Scan for the cell matching the given text and deliver its [x, y] coordinate at center. 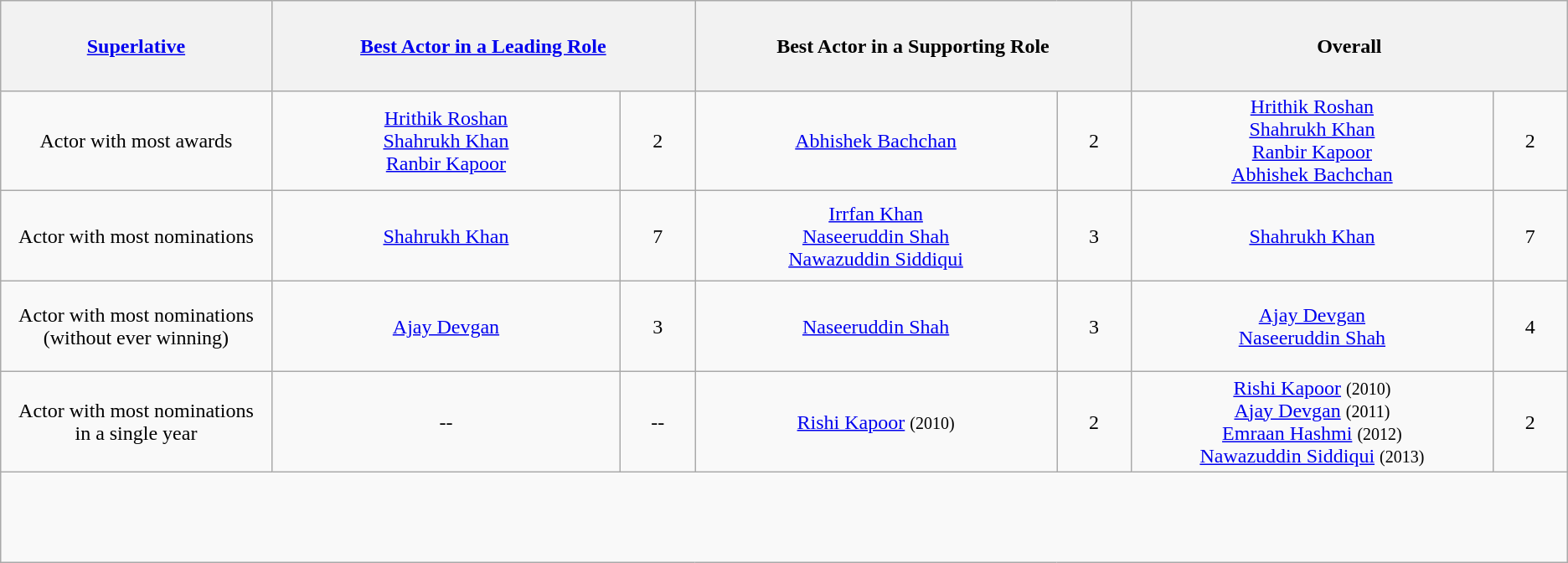
Ajay Devgan [446, 327]
Hrithik Roshan Shahrukh Khan Ranbir Kapoor Abhishek Bachchan [1312, 141]
Ajay Devgan Naseeruddin Shah [1312, 327]
Naseeruddin Shah [876, 327]
Hrithik Roshan Shahrukh Khan Ranbir Kapoor [446, 141]
Best Actor in a Leading Role [482, 46]
Abhishek Bachchan [876, 141]
Best Actor in a Supporting Role [913, 46]
4 [1529, 327]
Superlative [136, 46]
Actor with most nominations [136, 236]
Rishi Kapoor (2010) Ajay Devgan (2011) Emraan Hashmi (2012) Nawazuddin Siddiqui (2013) [1312, 422]
Actor with most nominations(without ever winning) [136, 327]
Actor with most awards [136, 141]
Actor with most nominationsin a single year [136, 422]
Irrfan Khan Naseeruddin Shah Nawazuddin Siddiqui [876, 236]
Rishi Kapoor (2010) [876, 422]
Overall [1349, 46]
